Pinpoint the cell where the given text exists, returning its (X, Y) midpoint coordinate. 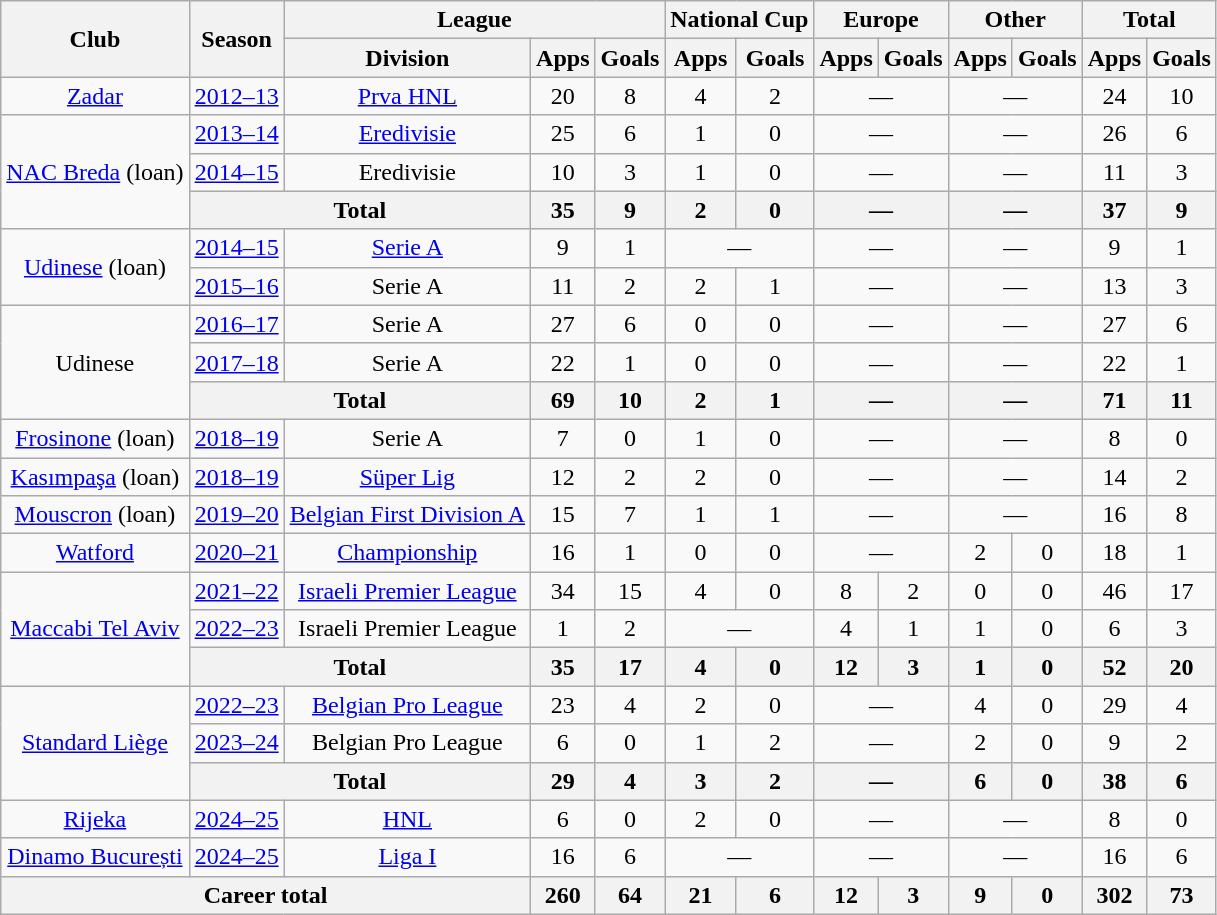
2017–18 (236, 362)
23 (563, 705)
HNL (407, 819)
Championship (407, 553)
Maccabi Tel Aviv (95, 629)
Liga I (407, 857)
Watford (95, 553)
302 (1114, 895)
Kasımpaşa (loan) (95, 477)
52 (1114, 667)
2020–21 (236, 553)
Süper Lig (407, 477)
2013–14 (236, 134)
Prva HNL (407, 96)
25 (563, 134)
2021–22 (236, 591)
Season (236, 39)
Belgian First Division A (407, 515)
13 (1114, 286)
26 (1114, 134)
Zadar (95, 96)
Standard Liège (95, 743)
Udinese (95, 362)
Udinese (loan) (95, 267)
NAC Breda (loan) (95, 172)
2019–20 (236, 515)
Rijeka (95, 819)
2023–24 (236, 743)
Division (407, 58)
Dinamo București (95, 857)
34 (563, 591)
64 (630, 895)
46 (1114, 591)
2016–17 (236, 324)
Club (95, 39)
21 (701, 895)
2012–13 (236, 96)
14 (1114, 477)
18 (1114, 553)
73 (1182, 895)
71 (1114, 400)
37 (1114, 210)
260 (563, 895)
Other (1015, 20)
Europe (881, 20)
24 (1114, 96)
National Cup (740, 20)
Frosinone (loan) (95, 438)
League (474, 20)
Career total (266, 895)
2015–16 (236, 286)
38 (1114, 781)
Mouscron (loan) (95, 515)
69 (563, 400)
